Search for the cell housing the specified text and yield its (X, Y) center coordinate. 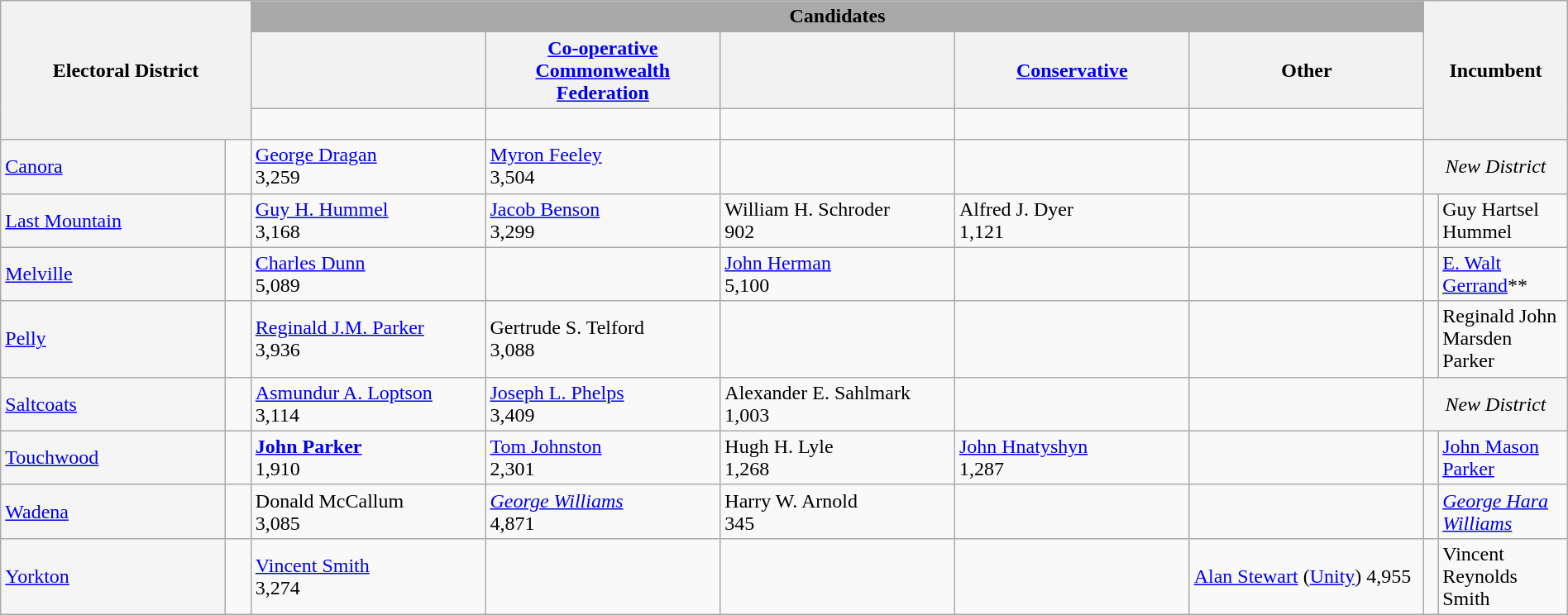
Pelly (113, 339)
Gertrude S. Telford3,088 (603, 339)
Jacob Benson3,299 (603, 220)
John Mason Parker (1503, 458)
George Dragan3,259 (368, 167)
Vincent Smith3,274 (368, 576)
Reginald J.M. Parker3,936 (368, 339)
Charles Dunn5,089 (368, 274)
Asmundur A. Loptson3,114 (368, 403)
Yorkton (113, 576)
John Hnatyshyn1,287 (1072, 458)
E. Walt Gerrand** (1503, 274)
Incumbent (1496, 70)
Alan Stewart (Unity) 4,955 (1307, 576)
William H. Schroder902 (838, 220)
Candidates (837, 17)
George Williams4,871 (603, 511)
George Hara Williams (1503, 511)
Alexander E. Sahlmark1,003 (838, 403)
Touchwood (113, 458)
Canora (113, 167)
Vincent Reynolds Smith (1503, 576)
Harry W. Arnold345 (838, 511)
Hugh H. Lyle1,268 (838, 458)
Other (1307, 70)
Conservative (1072, 70)
Reginald John Marsden Parker (1503, 339)
Electoral District (126, 70)
Donald McCallum3,085 (368, 511)
Melville (113, 274)
Alfred J. Dyer1,121 (1072, 220)
Myron Feeley3,504 (603, 167)
Guy Hartsel Hummel (1503, 220)
Last Mountain (113, 220)
Guy H. Hummel3,168 (368, 220)
Joseph L. Phelps3,409 (603, 403)
John Parker1,910 (368, 458)
Co-operative Commonwealth Federation (603, 70)
Saltcoats (113, 403)
John Herman5,100 (838, 274)
Wadena (113, 511)
Tom Johnston2,301 (603, 458)
